Scan for the cell matching the given text and deliver its [x, y] coordinate at center. 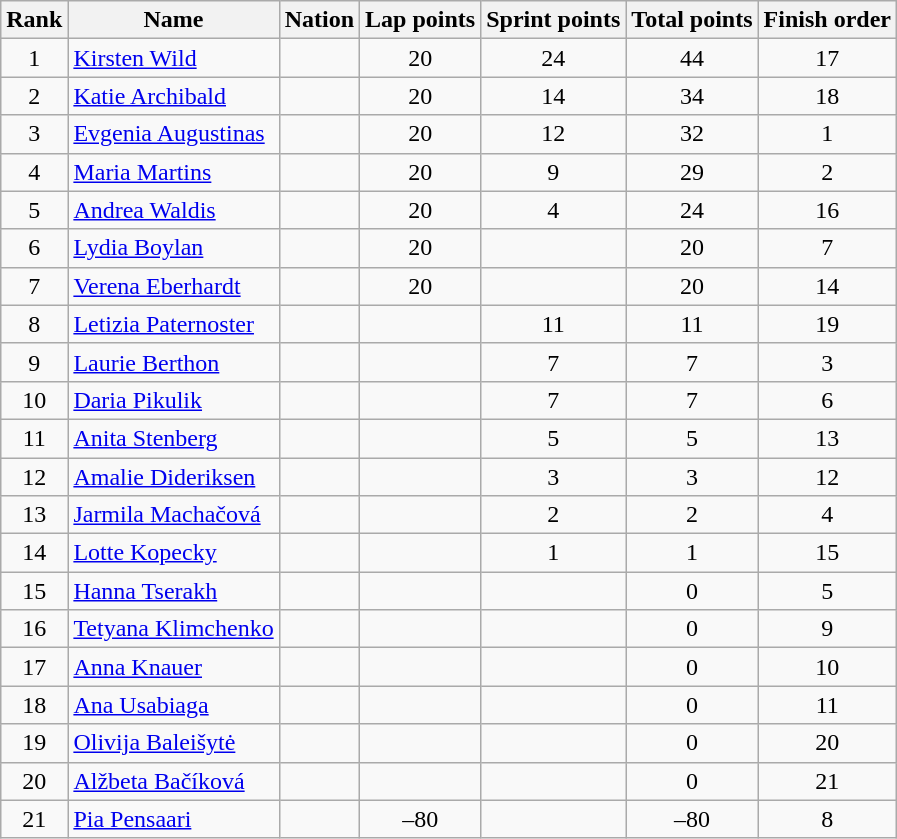
Olivija Baleišytė [174, 743]
44 [692, 58]
Andrea Waldis [174, 210]
Name [174, 20]
Pia Pensaari [174, 819]
Amalie Dideriksen [174, 477]
Anna Knauer [174, 667]
Hanna Tserakh [174, 591]
Anita Stenberg [174, 438]
Laurie Berthon [174, 362]
Daria Pikulik [174, 400]
Jarmila Machačová [174, 515]
Letizia Paternoster [174, 324]
Evgenia Augustinas [174, 134]
Maria Martins [174, 172]
Lydia Boylan [174, 248]
Kirsten Wild [174, 58]
34 [692, 96]
Verena Eberhardt [174, 286]
Nation [319, 20]
Sprint points [554, 20]
Ana Usabiaga [174, 705]
Total points [692, 20]
Katie Archibald [174, 96]
Tetyana Klimchenko [174, 629]
Finish order [827, 20]
29 [692, 172]
32 [692, 134]
Alžbeta Bačíková [174, 781]
Rank [34, 20]
Lotte Kopecky [174, 553]
Lap points [420, 20]
